Locate the cell with the specified text and output its [x, y] center coordinate. 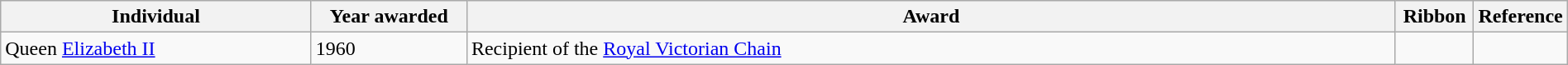
Year awarded [389, 17]
Ribbon [1434, 17]
Award [931, 17]
Individual [155, 17]
Recipient of the Royal Victorian Chain [931, 48]
Reference [1520, 17]
1960 [389, 48]
Queen Elizabeth II [155, 48]
